Output the [X, Y] coordinate of the center of the cell containing the given text.  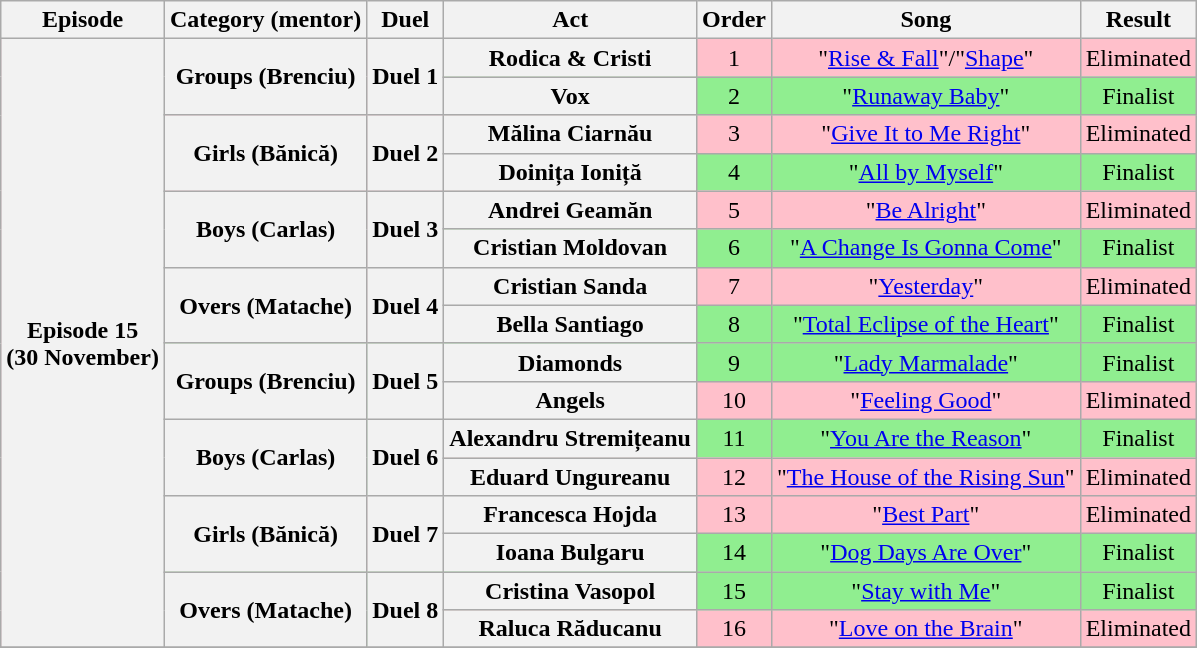
Diamonds [570, 362]
Episode [83, 20]
"Give It to Me Right" [926, 134]
"Love on the Brain" [926, 629]
"Runaway Baby" [926, 96]
Doinița Ioniță [570, 172]
Alexandru Stremițeanu [570, 438]
10 [734, 400]
Duel 1 [406, 77]
Duel 5 [406, 381]
Raluca Răducanu [570, 629]
Episode 15 (30 November) [83, 344]
4 [734, 172]
Result [1138, 20]
Ioana Bulgaru [570, 553]
Bella Santiago [570, 324]
7 [734, 286]
"Lady Marmalade" [926, 362]
Song [926, 20]
Duel 2 [406, 153]
11 [734, 438]
"Be Alright" [926, 210]
"You Are the Reason" [926, 438]
Mălina Ciarnău [570, 134]
Duel 8 [406, 610]
"Yesterday" [926, 286]
"The House of the Rising Sun" [926, 477]
13 [734, 515]
Act [570, 20]
14 [734, 553]
12 [734, 477]
5 [734, 210]
Francesca Hojda [570, 515]
Vox [570, 96]
"Dog Days Are Over" [926, 553]
Andrei Geamăn [570, 210]
8 [734, 324]
1 [734, 58]
Eduard Ungureanu [570, 477]
Duel 4 [406, 305]
"Total Eclipse of the Heart" [926, 324]
2 [734, 96]
"Stay with Me" [926, 591]
"A Change Is Gonna Come" [926, 248]
"Best Part" [926, 515]
Rodica & Cristi [570, 58]
Duel [406, 20]
"Feeling Good" [926, 400]
Cristian Moldovan [570, 248]
9 [734, 362]
3 [734, 134]
"Rise & Fall"/"Shape" [926, 58]
Order [734, 20]
6 [734, 248]
"All by Myself" [926, 172]
Category (mentor) [265, 20]
15 [734, 591]
16 [734, 629]
Duel 7 [406, 534]
Cristina Vasopol [570, 591]
Duel 6 [406, 457]
Cristian Sanda [570, 286]
Duel 3 [406, 229]
Angels [570, 400]
